Pinpoint the cell where the given text exists, returning its (X, Y) midpoint coordinate. 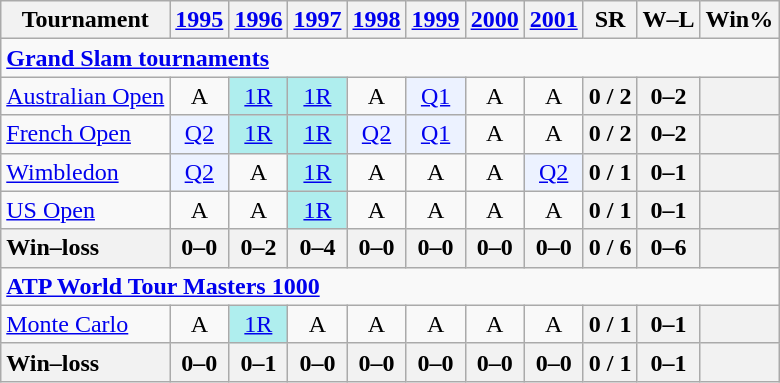
Australian Open (86, 96)
Grand Slam tournaments (390, 58)
Monte Carlo (86, 324)
French Open (86, 134)
SR (610, 20)
1996 (258, 20)
2000 (494, 20)
1995 (200, 20)
1999 (436, 20)
1997 (318, 20)
Win% (740, 20)
0–6 (668, 248)
Wimbledon (86, 172)
1998 (376, 20)
ATP World Tour Masters 1000 (390, 286)
Tournament (86, 20)
0 / 6 (610, 248)
2001 (554, 20)
0–4 (318, 248)
W–L (668, 20)
US Open (86, 210)
